For the text-containing cell, return its midpoint in (x, y) coordinate format. 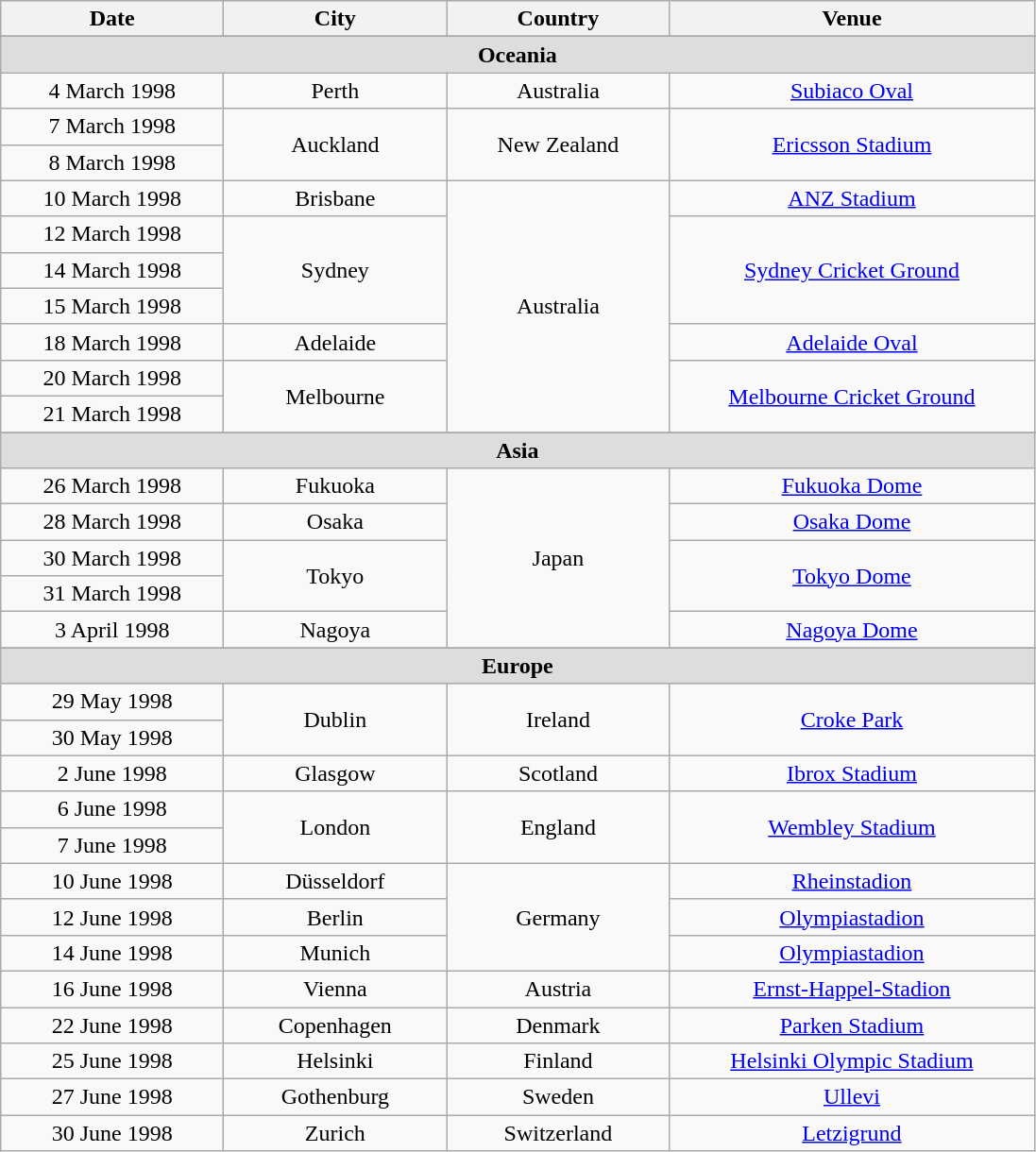
Helsinki (335, 1061)
Germany (558, 917)
Osaka (335, 522)
16 June 1998 (112, 989)
31 March 1998 (112, 594)
Auckland (335, 144)
30 May 1998 (112, 737)
Country (558, 19)
12 March 1998 (112, 234)
Subiaco Oval (852, 91)
Wembley Stadium (852, 827)
Adelaide (335, 342)
12 June 1998 (112, 917)
6 June 1998 (112, 809)
Scotland (558, 773)
Nagoya Dome (852, 630)
26 March 1998 (112, 486)
London (335, 827)
10 March 1998 (112, 198)
Parken Stadium (852, 1025)
18 March 1998 (112, 342)
Fukuoka Dome (852, 486)
Zurich (335, 1133)
Berlin (335, 917)
14 June 1998 (112, 953)
Europe (518, 666)
Austria (558, 989)
Ericsson Stadium (852, 144)
Brisbane (335, 198)
Düsseldorf (335, 881)
Ullevi (852, 1097)
Helsinki Olympic Stadium (852, 1061)
25 June 1998 (112, 1061)
30 June 1998 (112, 1133)
3 April 1998 (112, 630)
Sweden (558, 1097)
Copenhagen (335, 1025)
20 March 1998 (112, 378)
Rheinstadion (852, 881)
New Zealand (558, 144)
Ernst-Happel-Stadion (852, 989)
Letzigrund (852, 1133)
Finland (558, 1061)
Tokyo Dome (852, 576)
15 March 1998 (112, 306)
Nagoya (335, 630)
10 June 1998 (112, 881)
Gothenburg (335, 1097)
Fukuoka (335, 486)
7 June 1998 (112, 845)
Tokyo (335, 576)
21 March 1998 (112, 414)
29 May 1998 (112, 702)
22 June 1998 (112, 1025)
Switzerland (558, 1133)
Asia (518, 450)
ANZ Stadium (852, 198)
27 June 1998 (112, 1097)
28 March 1998 (112, 522)
Croke Park (852, 720)
Adelaide Oval (852, 342)
Osaka Dome (852, 522)
Sydney (335, 270)
30 March 1998 (112, 558)
Ibrox Stadium (852, 773)
Oceania (518, 55)
Munich (335, 953)
Vienna (335, 989)
2 June 1998 (112, 773)
Perth (335, 91)
Melbourne (335, 396)
Denmark (558, 1025)
City (335, 19)
Venue (852, 19)
England (558, 827)
4 March 1998 (112, 91)
Glasgow (335, 773)
8 March 1998 (112, 162)
Sydney Cricket Ground (852, 270)
Japan (558, 558)
Melbourne Cricket Ground (852, 396)
Date (112, 19)
7 March 1998 (112, 127)
14 March 1998 (112, 270)
Dublin (335, 720)
Ireland (558, 720)
